Determine the [x, y] coordinate at the center of the cell enclosing the given text.  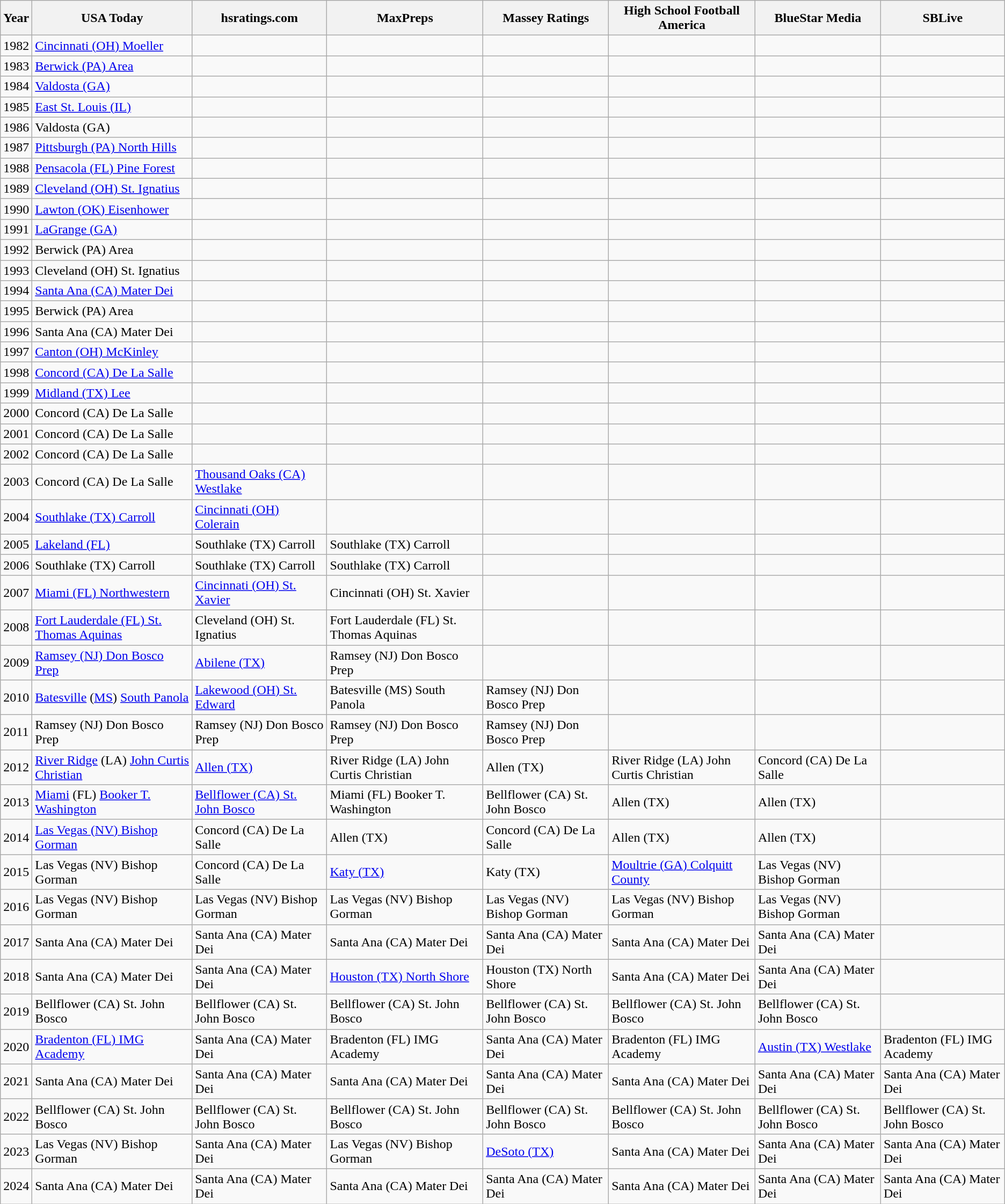
Pittsburgh (PA) North Hills [112, 148]
hsratings.com [260, 18]
1993 [16, 270]
2009 [16, 662]
2006 [16, 565]
2000 [16, 413]
Cincinnati (OH) Colerain [260, 516]
LaGrange (GA) [112, 229]
1983 [16, 66]
2007 [16, 593]
East St. Louis (IL) [112, 107]
USA Today [112, 18]
MaxPreps [405, 18]
1999 [16, 393]
Lakeland (FL) [112, 544]
1984 [16, 86]
Pensacola (FL) Pine Forest [112, 168]
2002 [16, 454]
1992 [16, 250]
1990 [16, 209]
2004 [16, 516]
2005 [16, 544]
2016 [16, 907]
Canton (OH) McKinley [112, 352]
1997 [16, 352]
Miami (FL) Northwestern [112, 593]
Cincinnati (OH) Moeller [112, 46]
2003 [16, 482]
2018 [16, 977]
1998 [16, 373]
2011 [16, 732]
Lawton (OK) Eisenhower [112, 209]
1989 [16, 188]
Midland (TX) Lee [112, 393]
Abilene (TX) [260, 662]
Moultrie (GA) Colquitt County [682, 872]
2024 [16, 1186]
1987 [16, 148]
Thousand Oaks (CA) Westlake [260, 482]
1995 [16, 311]
High School Football America [682, 18]
1991 [16, 229]
2017 [16, 942]
2012 [16, 768]
2008 [16, 627]
1996 [16, 332]
2020 [16, 1047]
1994 [16, 291]
1985 [16, 107]
2001 [16, 434]
2014 [16, 837]
Lakewood (OH) St. Edward [260, 698]
2019 [16, 1011]
Austin (TX) Westlake [818, 1047]
DeSoto (TX) [546, 1151]
1982 [16, 46]
1986 [16, 127]
BlueStar Media [818, 18]
2021 [16, 1081]
SBLive [943, 18]
1988 [16, 168]
2013 [16, 802]
2022 [16, 1117]
Year [16, 18]
Massey Ratings [546, 18]
2015 [16, 872]
2023 [16, 1151]
2010 [16, 698]
